Output the [X, Y] coordinate of the center of the cell containing the given text.  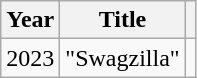
2023 [30, 58]
Year [30, 20]
Title [122, 20]
"Swagzilla" [122, 58]
